Identify which cell holds the provided text, then report its (X, Y) central coordinate. 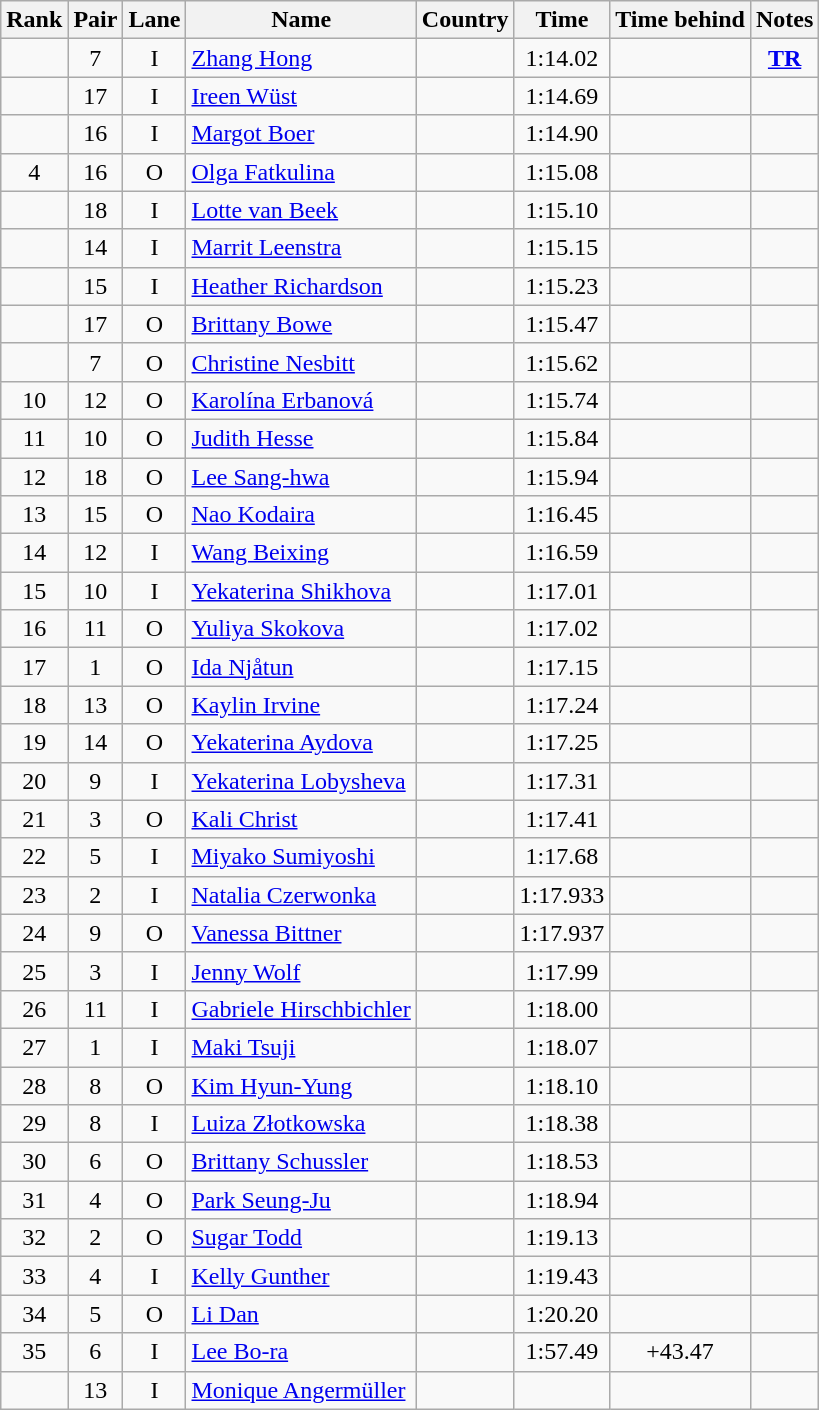
1:15.10 (562, 210)
1:18.53 (562, 1162)
1:15.15 (562, 248)
1:15.23 (562, 286)
Heather Richardson (301, 286)
Brittany Schussler (301, 1162)
1:17.02 (562, 629)
Yekaterina Shikhova (301, 591)
Nao Kodaira (301, 515)
Miyako Sumiyoshi (301, 857)
1:15.08 (562, 172)
Park Seung-Ju (301, 1200)
25 (34, 971)
1:16.45 (562, 515)
Name (301, 20)
Jenny Wolf (301, 971)
Sugar Todd (301, 1238)
1:15.47 (562, 324)
Luiza Złotkowska (301, 1124)
Notes (784, 20)
32 (34, 1238)
Natalia Czerwonka (301, 895)
1:17.933 (562, 895)
35 (34, 1352)
Yuliya Skokova (301, 629)
Judith Hesse (301, 438)
28 (34, 1085)
20 (34, 781)
1:20.20 (562, 1314)
Karolína Erbanová (301, 400)
Yekaterina Aydova (301, 743)
34 (34, 1314)
Kim Hyun-Yung (301, 1085)
22 (34, 857)
1:15.74 (562, 400)
1:15.62 (562, 362)
Country (465, 20)
1:19.43 (562, 1276)
Lee Sang-hwa (301, 477)
1:17.99 (562, 971)
Marrit Leenstra (301, 248)
1:18.07 (562, 1047)
Olga Fatkulina (301, 172)
1:14.90 (562, 134)
Lane (154, 20)
1:18.38 (562, 1124)
27 (34, 1047)
Gabriele Hirschbichler (301, 1009)
1:14.69 (562, 96)
Lee Bo-ra (301, 1352)
Li Dan (301, 1314)
Kaylin Irvine (301, 705)
1:15.94 (562, 477)
1:14.02 (562, 58)
Rank (34, 20)
1:17.937 (562, 933)
TR (784, 58)
Pair (96, 20)
1:17.15 (562, 667)
Vanessa Bittner (301, 933)
Kali Christ (301, 819)
Time behind (680, 20)
21 (34, 819)
31 (34, 1200)
1:18.94 (562, 1200)
19 (34, 743)
1:18.10 (562, 1085)
Christine Nesbitt (301, 362)
Monique Angermüller (301, 1390)
1:17.31 (562, 781)
Wang Beixing (301, 553)
Yekaterina Lobysheva (301, 781)
23 (34, 895)
1:17.24 (562, 705)
26 (34, 1009)
1:57.49 (562, 1352)
1:15.84 (562, 438)
Maki Tsuji (301, 1047)
1:17.68 (562, 857)
Lotte van Beek (301, 210)
Time (562, 20)
1:17.25 (562, 743)
Margot Boer (301, 134)
1:16.59 (562, 553)
Ireen Wüst (301, 96)
1:19.13 (562, 1238)
1:17.01 (562, 591)
Kelly Gunther (301, 1276)
Zhang Hong (301, 58)
1:17.41 (562, 819)
+43.47 (680, 1352)
24 (34, 933)
33 (34, 1276)
Brittany Bowe (301, 324)
1:18.00 (562, 1009)
30 (34, 1162)
29 (34, 1124)
Ida Njåtun (301, 667)
